Return [x, y] of the center of cell containing provided text 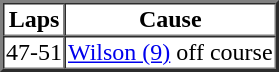
Cause [170, 20]
Laps [34, 20]
47-51 [34, 52]
Wilson (9) off course [170, 52]
